From the cell containing the given text, extract its center point as (x, y) coordinate. 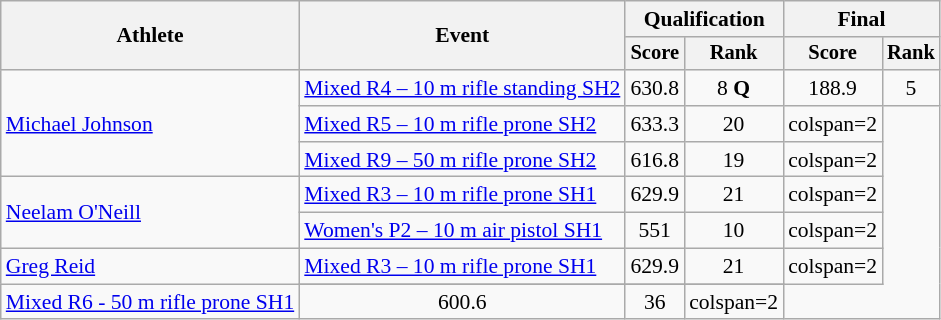
Women's P2 – 10 m air pistol SH1 (462, 231)
5 (911, 88)
600.6 (462, 302)
633.3 (654, 124)
551 (654, 231)
10 (734, 231)
Qualification (704, 19)
19 (734, 160)
Final (862, 19)
20 (734, 124)
Mixed R4 – 10 m rifle standing SH2 (462, 88)
Athlete (150, 36)
Mixed R6 - 50 m rifle prone SH1 (150, 302)
8 Q (734, 88)
36 (654, 302)
630.8 (654, 88)
Mixed R5 – 10 m rifle prone SH2 (462, 124)
616.8 (654, 160)
188.9 (832, 88)
Mixed R9 – 50 m rifle prone SH2 (462, 160)
Greg Reid (150, 267)
Neelam O'Neill (150, 212)
Michael Johnson (150, 124)
Event (462, 36)
